Scan for the cell matching the given text and deliver its [x, y] coordinate at center. 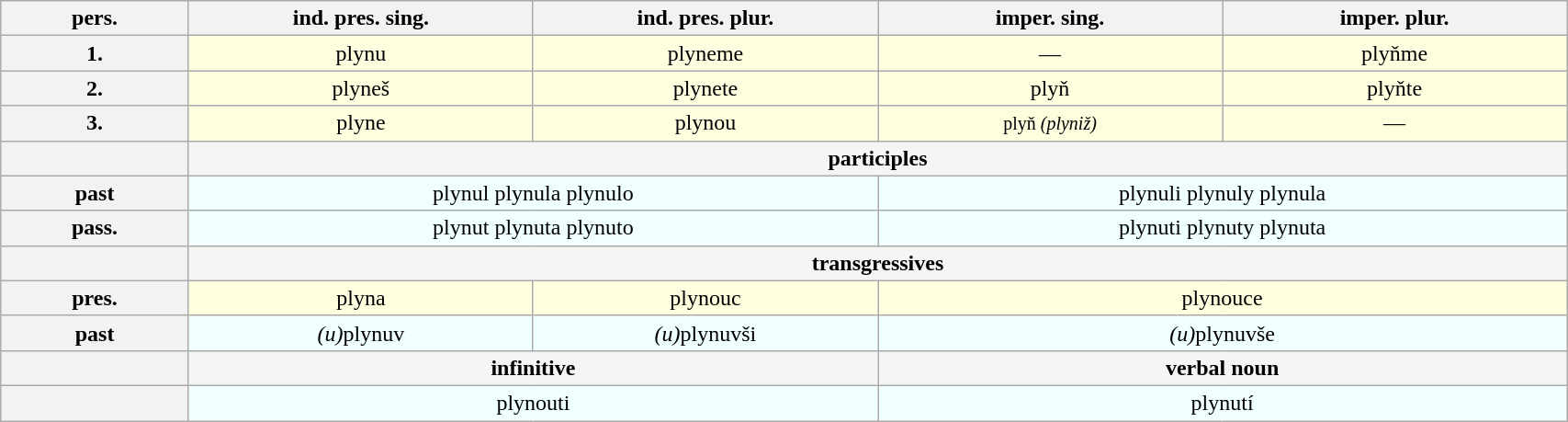
plynuti plynuty plynuta [1223, 228]
plynouc [705, 298]
plynutí [1223, 403]
plyň [1051, 88]
plyneme [705, 53]
participles [877, 158]
plynou [705, 123]
plynul plynula plynulo [533, 193]
2. [96, 88]
plyneš [360, 88]
plyňme [1394, 53]
plyňte [1394, 88]
pass. [96, 228]
plynuli plynuly plynula [1223, 193]
(u)plynuv [360, 333]
plyň (plyniž) [1051, 123]
3. [96, 123]
plynouce [1223, 298]
pers. [96, 18]
plynouti [533, 403]
ind. pres. plur. [705, 18]
infinitive [533, 368]
plynete [705, 88]
imper. sing. [1051, 18]
(u)plynuvši [705, 333]
1. [96, 53]
(u)plynuvše [1223, 333]
imper. plur. [1394, 18]
plyna [360, 298]
transgressives [877, 263]
pres. [96, 298]
plynut plynuta plynuto [533, 228]
ind. pres. sing. [360, 18]
plynu [360, 53]
plyne [360, 123]
verbal noun [1223, 368]
